Return the [X, Y] coordinate for the center point of the cell that contains the specified text.  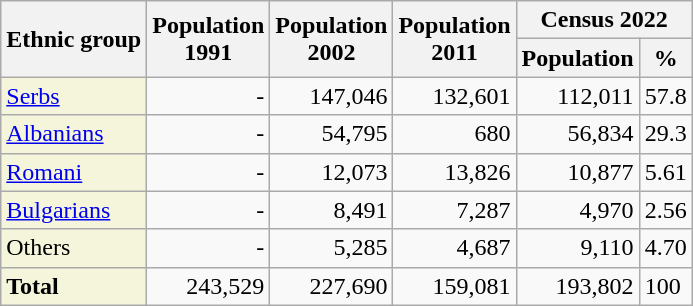
54,795 [332, 134]
10,877 [578, 172]
9,110 [578, 248]
243,529 [208, 286]
57.8 [666, 96]
Population2011 [454, 39]
% [666, 58]
Albanians [74, 134]
29.3 [666, 134]
5.61 [666, 172]
227,690 [332, 286]
159,081 [454, 286]
Serbs [74, 96]
Population1991 [208, 39]
100 [666, 286]
112,011 [578, 96]
Bulgarians [74, 210]
56,834 [578, 134]
Others [74, 248]
4,687 [454, 248]
193,802 [578, 286]
Ethnic group [74, 39]
7,287 [454, 210]
147,046 [332, 96]
Population2002 [332, 39]
4.70 [666, 248]
5,285 [332, 248]
680 [454, 134]
2.56 [666, 210]
13,826 [454, 172]
132,601 [454, 96]
4,970 [578, 210]
Census 2022 [604, 20]
Population [578, 58]
Total [74, 286]
Romani [74, 172]
12,073 [332, 172]
8,491 [332, 210]
